Return [X, Y] of the center of cell containing provided text 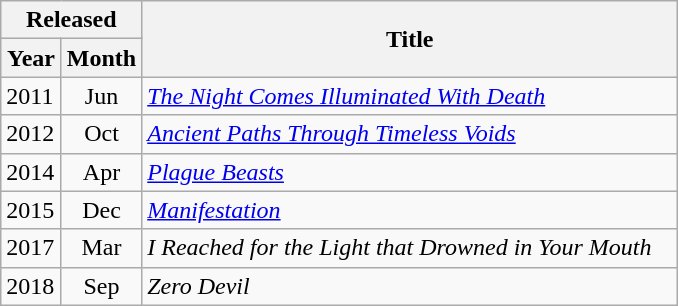
I Reached for the Light that Drowned in Your Mouth [410, 248]
Ancient Paths Through Timeless Voids [410, 134]
Year [32, 58]
Sep [101, 286]
2017 [32, 248]
Zero Devil [410, 286]
Jun [101, 96]
Month [101, 58]
2018 [32, 286]
Plague Beasts [410, 172]
Apr [101, 172]
Title [410, 39]
Oct [101, 134]
Released [72, 20]
Dec [101, 210]
2015 [32, 210]
Mar [101, 248]
2012 [32, 134]
2014 [32, 172]
2011 [32, 96]
Manifestation [410, 210]
The Night Comes Illuminated With Death [410, 96]
